Search for the cell housing the specified text and yield its [x, y] center coordinate. 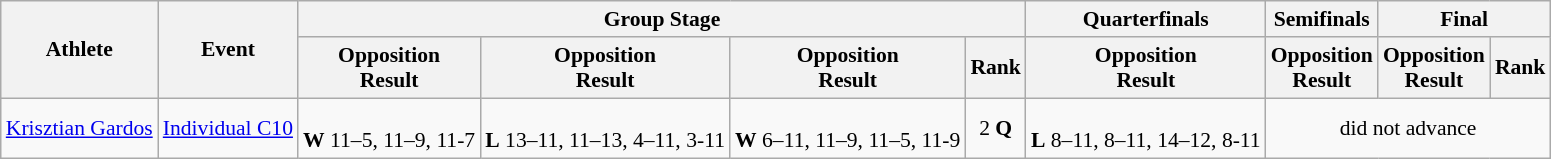
Semifinals [1322, 19]
Event [228, 50]
Individual C10 [228, 128]
W 11–5, 11–9, 11-7 [389, 128]
did not advance [1408, 128]
Final [1464, 19]
2 Q [996, 128]
Group Stage [662, 19]
W 6–11, 11–9, 11–5, 11-9 [848, 128]
L 8–11, 8–11, 14–12, 8-11 [1146, 128]
Krisztian Gardos [80, 128]
L 13–11, 11–13, 4–11, 3-11 [605, 128]
Athlete [80, 50]
Quarterfinals [1146, 19]
